Determine the (X, Y) coordinate at the center of the cell enclosing the given text.  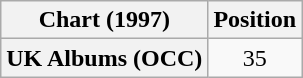
UK Albums (OCC) (104, 58)
Chart (1997) (104, 20)
35 (255, 58)
Position (255, 20)
